From the cell containing the given text, extract its center point as [X, Y] coordinate. 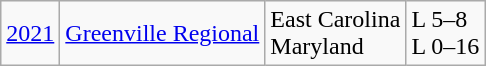
East CarolinaMaryland [336, 34]
L 5–8L 0–16 [446, 34]
Greenville Regional [162, 34]
2021 [30, 34]
